Extract the [x, y] coordinate from the center of the cell holding the provided text.  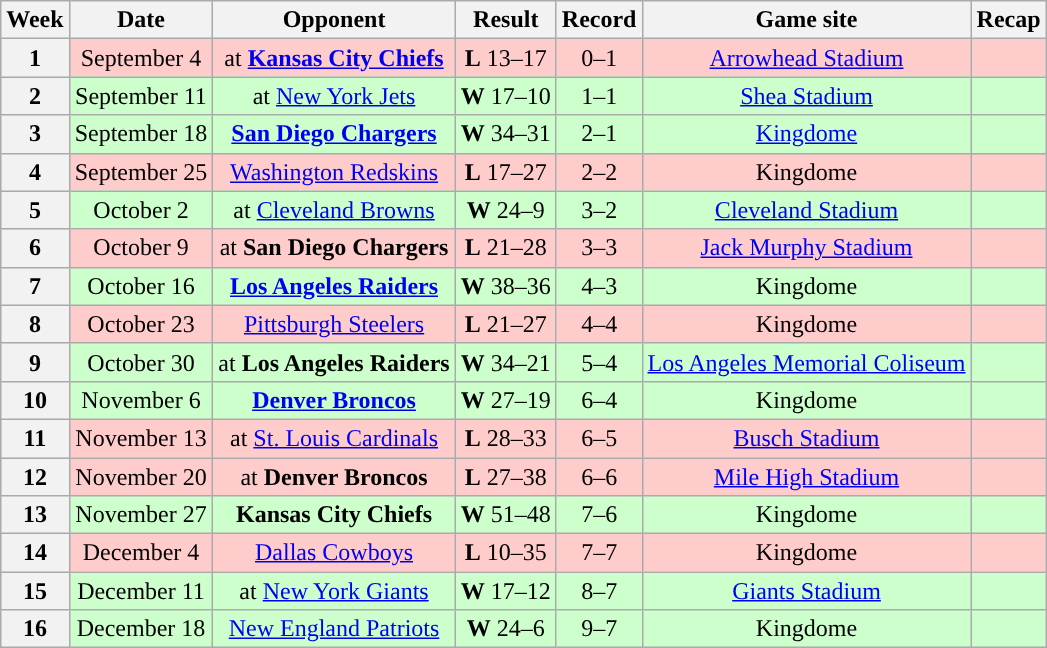
Date [141, 20]
6–5 [599, 438]
12 [35, 477]
8 [35, 324]
5–4 [599, 362]
Arrowhead Stadium [806, 58]
Opponent [334, 20]
W 24–6 [506, 629]
at Cleveland Browns [334, 210]
6–6 [599, 477]
October 2 [141, 210]
Record [599, 20]
L 21–28 [506, 248]
December 18 [141, 629]
2–2 [599, 172]
October 23 [141, 324]
Pittsburgh Steelers [334, 324]
3–2 [599, 210]
November 6 [141, 400]
13 [35, 515]
W 17–12 [506, 591]
5 [35, 210]
1 [35, 58]
W 24–9 [506, 210]
October 9 [141, 248]
Dallas Cowboys [334, 553]
Los Angeles Memorial Coliseum [806, 362]
December 4 [141, 553]
4–4 [599, 324]
November 13 [141, 438]
Busch Stadium [806, 438]
3–3 [599, 248]
Game site [806, 20]
L 13–17 [506, 58]
3 [35, 134]
at Kansas City Chiefs [334, 58]
L 17–27 [506, 172]
Mile High Stadium [806, 477]
at Los Angeles Raiders [334, 362]
November 27 [141, 515]
4 [35, 172]
7–6 [599, 515]
October 16 [141, 286]
San Diego Chargers [334, 134]
0–1 [599, 58]
Week [35, 20]
8–7 [599, 591]
14 [35, 553]
L 21–27 [506, 324]
16 [35, 629]
September 18 [141, 134]
15 [35, 591]
4–3 [599, 286]
September 11 [141, 96]
Kansas City Chiefs [334, 515]
Washington Redskins [334, 172]
December 11 [141, 591]
W 51–48 [506, 515]
L 27–38 [506, 477]
Recap [1008, 20]
W 34–31 [506, 134]
Denver Broncos [334, 400]
10 [35, 400]
New England Patriots [334, 629]
1–1 [599, 96]
Shea Stadium [806, 96]
W 34–21 [506, 362]
9–7 [599, 629]
L 28–33 [506, 438]
September 25 [141, 172]
11 [35, 438]
at Denver Broncos [334, 477]
October 30 [141, 362]
W 38–36 [506, 286]
L 10–35 [506, 553]
7–7 [599, 553]
Giants Stadium [806, 591]
Los Angeles Raiders [334, 286]
2 [35, 96]
6–4 [599, 400]
W 17–10 [506, 96]
9 [35, 362]
Jack Murphy Stadium [806, 248]
Cleveland Stadium [806, 210]
Result [506, 20]
November 20 [141, 477]
at New York Giants [334, 591]
2–1 [599, 134]
6 [35, 248]
at San Diego Chargers [334, 248]
W 27–19 [506, 400]
7 [35, 286]
at New York Jets [334, 96]
September 4 [141, 58]
at St. Louis Cardinals [334, 438]
